Output the [x, y] coordinate of the center of the cell containing the given text.  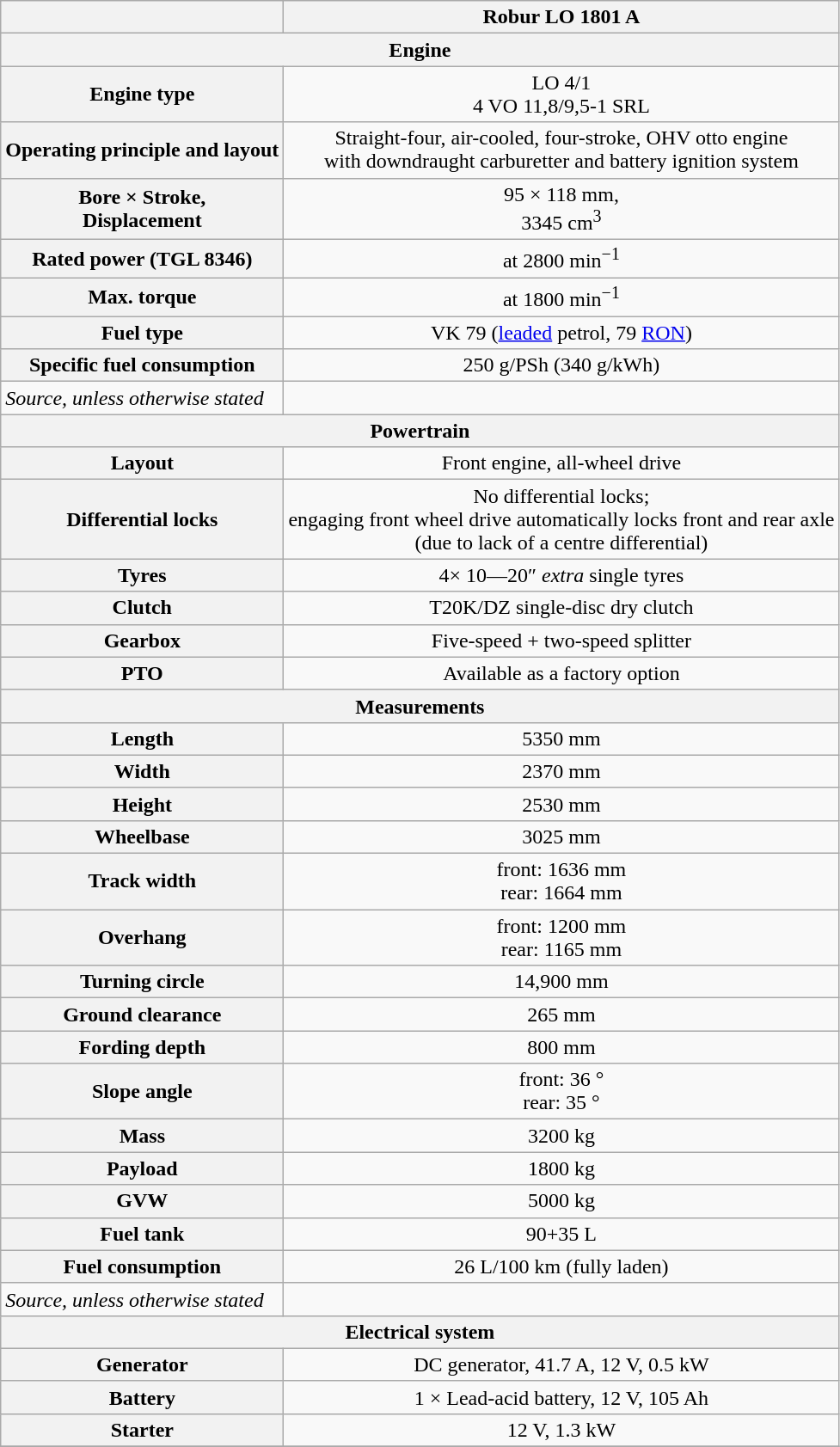
PTO [143, 673]
Engine [420, 50]
Bore × Stroke,Displacement [143, 209]
Gearbox [143, 641]
90+35 L [561, 1234]
Ground clearance [143, 1015]
at 2800 min−1 [561, 260]
Slope angle [143, 1092]
DC generator, 41.7 A, 12 V, 0.5 kW [561, 1364]
Height [143, 804]
Payload [143, 1168]
Straight-four, air-cooled, four-stroke, OHV otto enginewith downdraught carburetter and battery ignition system [561, 150]
2370 mm [561, 771]
Measurements [420, 706]
Generator [143, 1364]
1 × Lead-acid battery, 12 V, 105 Ah [561, 1397]
Fuel tank [143, 1234]
front: 1200 mmrear: 1165 mm [561, 937]
800 mm [561, 1047]
Layout [143, 463]
Max. torque [143, 297]
Five-speed + two-speed splitter [561, 641]
Tyres [143, 575]
GVW [143, 1201]
Robur LO 1801 A [561, 17]
2530 mm [561, 804]
Length [143, 739]
3025 mm [561, 837]
265 mm [561, 1015]
95 × 118 mm,3345 cm3 [561, 209]
Overhang [143, 937]
1800 kg [561, 1168]
Track width [143, 882]
Operating principle and layout [143, 150]
Battery [143, 1397]
Available as a factory option [561, 673]
5350 mm [561, 739]
Fording depth [143, 1047]
LO 4/14 VO 11,8/9,5-1 SRL [561, 95]
Rated power (TGL 8346) [143, 260]
Clutch [143, 608]
front: 36 °rear: 35 ° [561, 1092]
VK 79 (leaded petrol, 79 RON) [561, 333]
12 V, 1.3 kW [561, 1431]
T20K/DZ single-disc dry clutch [561, 608]
Powertrain [420, 431]
Electrical system [420, 1332]
26 L/100 km (fully laden) [561, 1266]
at 1800 min−1 [561, 297]
14,900 mm [561, 982]
Fuel consumption [143, 1266]
Fuel type [143, 333]
5000 kg [561, 1201]
Engine type [143, 95]
Front engine, all-wheel drive [561, 463]
250 g/PSh (340 g/kWh) [561, 365]
Mass [143, 1136]
Width [143, 771]
Specific fuel consumption [143, 365]
front: 1636 mmrear: 1664 mm [561, 882]
Wheelbase [143, 837]
Differential locks [143, 519]
3200 kg [561, 1136]
Starter [143, 1431]
No differential locks;engaging front wheel drive automatically locks front and rear axle(due to lack of a centre differential) [561, 519]
4× 10—20″ extra single tyres [561, 575]
Turning circle [143, 982]
